Extract the (x, y) coordinate from the center of the cell holding the provided text.  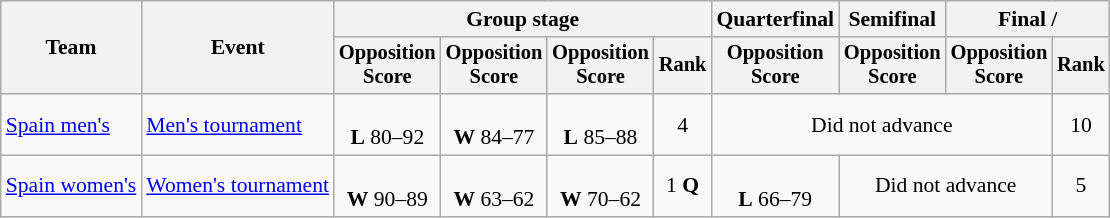
Final / (1028, 19)
Spain men's (72, 124)
L 85–88 (600, 124)
Quarterfinal (775, 19)
Women's tournament (238, 186)
Event (238, 48)
W 70–62 (600, 186)
L 66–79 (775, 186)
Team (72, 48)
10 (1081, 124)
Semifinal (892, 19)
5 (1081, 186)
L 80–92 (388, 124)
W 63–62 (494, 186)
Spain women's (72, 186)
W 84–77 (494, 124)
W 90–89 (388, 186)
Men's tournament (238, 124)
1 Q (683, 186)
Group stage (522, 19)
4 (683, 124)
